Locate the cell with the specified text and output its [x, y] center coordinate. 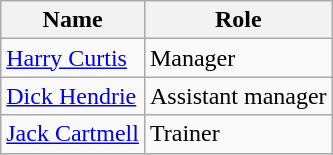
Trainer [238, 134]
Manager [238, 58]
Role [238, 20]
Jack Cartmell [73, 134]
Harry Curtis [73, 58]
Assistant manager [238, 96]
Name [73, 20]
Dick Hendrie [73, 96]
